Extract the [x, y] coordinate from the center of the cell holding the provided text.  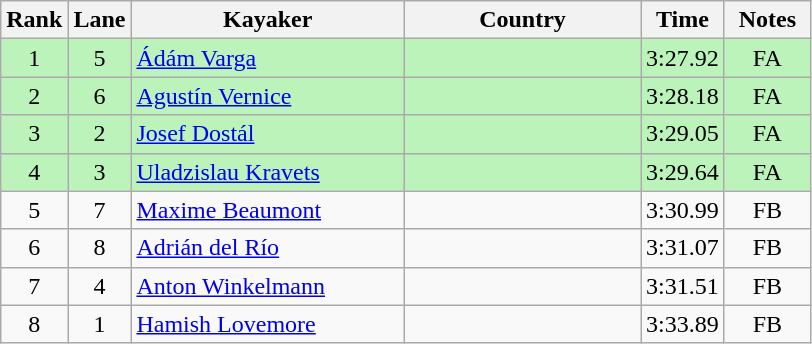
3:31.07 [683, 248]
Hamish Lovemore [268, 324]
Lane [100, 20]
3:29.05 [683, 134]
Uladzislau Kravets [268, 172]
Rank [34, 20]
Maxime Beaumont [268, 210]
3:30.99 [683, 210]
3:31.51 [683, 286]
Notes [767, 20]
3:29.64 [683, 172]
Anton Winkelmann [268, 286]
Josef Dostál [268, 134]
Ádám Varga [268, 58]
3:33.89 [683, 324]
Time [683, 20]
3:27.92 [683, 58]
Adrián del Río [268, 248]
Kayaker [268, 20]
Country [522, 20]
Agustín Vernice [268, 96]
3:28.18 [683, 96]
